Return the [x, y] coordinate for the center point of the cell that contains the specified text.  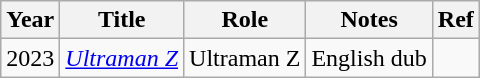
Role [245, 20]
Year [30, 20]
Ref [456, 20]
English dub [369, 58]
Notes [369, 20]
Title [122, 20]
2023 [30, 58]
